Determine the (X, Y) coordinate at the center of the cell enclosing the given text.  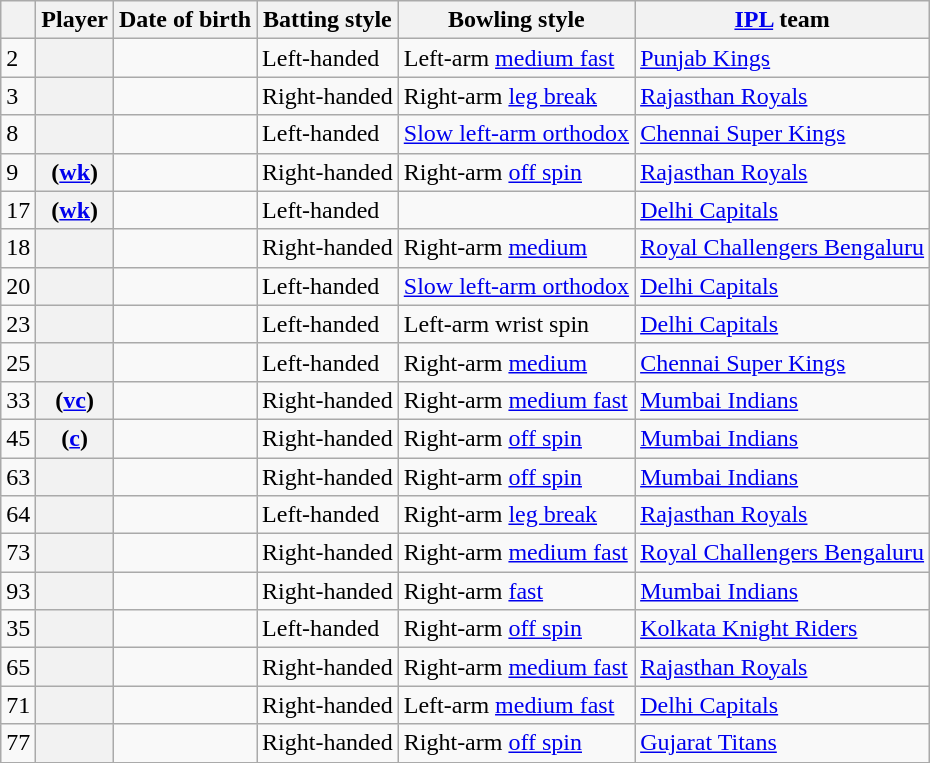
93 (18, 591)
18 (18, 248)
73 (18, 553)
Batting style (328, 20)
23 (18, 324)
17 (18, 210)
Right-arm fast (516, 591)
Punjab Kings (782, 58)
25 (18, 362)
33 (18, 400)
(c) (75, 438)
IPL team (782, 20)
Bowling style (516, 20)
63 (18, 477)
20 (18, 286)
Left-arm wrist spin (516, 324)
Gujarat Titans (782, 743)
71 (18, 705)
3 (18, 96)
2 (18, 58)
65 (18, 667)
8 (18, 134)
Kolkata Knight Riders (782, 629)
Player (75, 20)
35 (18, 629)
77 (18, 743)
64 (18, 515)
Date of birth (186, 20)
9 (18, 172)
(vc) (75, 400)
45 (18, 438)
